Identify which cell holds the provided text, then report its [X, Y] central coordinate. 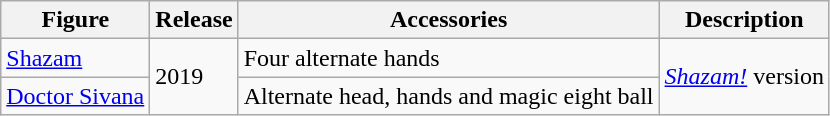
2019 [194, 77]
Figure [76, 20]
Description [744, 20]
Shazam! version [744, 77]
Shazam [76, 58]
Release [194, 20]
Four alternate hands [448, 58]
Doctor Sivana [76, 96]
Accessories [448, 20]
Alternate head, hands and magic eight ball [448, 96]
